Provide the [X, Y] coordinate of the cell's center where the given text is located.  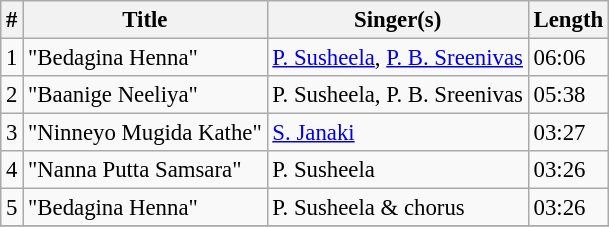
05:38 [568, 95]
5 [12, 208]
03:27 [568, 133]
06:06 [568, 58]
"Nanna Putta Samsara" [145, 170]
S. Janaki [398, 133]
3 [12, 133]
2 [12, 95]
P. Susheela & chorus [398, 208]
Singer(s) [398, 20]
4 [12, 170]
P. Susheela [398, 170]
Length [568, 20]
# [12, 20]
"Ninneyo Mugida Kathe" [145, 133]
1 [12, 58]
Title [145, 20]
"Baanige Neeliya" [145, 95]
